Return the [X, Y] coordinate for the center point of the cell that contains the specified text.  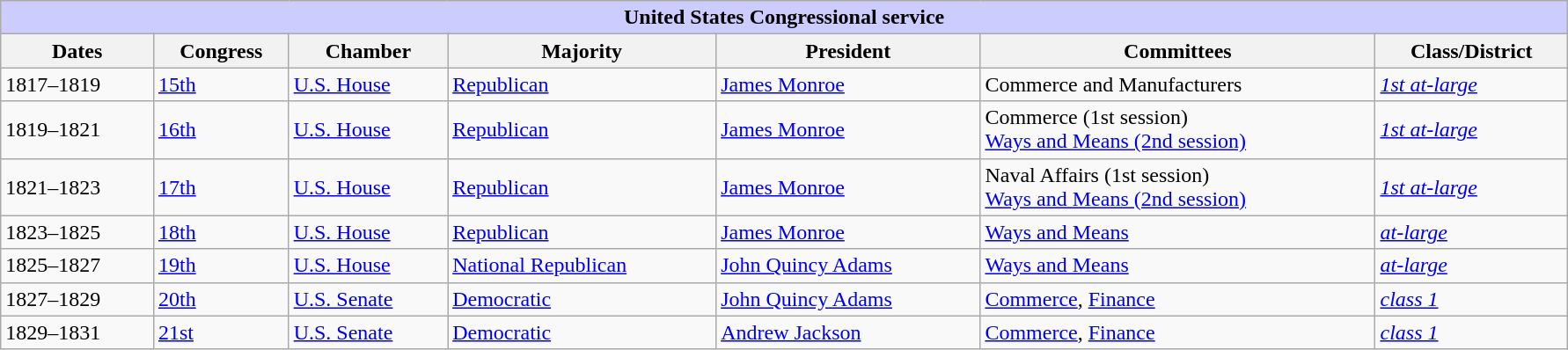
Class/District [1471, 51]
1819–1821 [77, 130]
1825–1827 [77, 266]
21st [221, 332]
Dates [77, 51]
16th [221, 130]
19th [221, 266]
Commerce and Manufacturers [1177, 84]
United States Congressional service [785, 18]
1817–1819 [77, 84]
Naval Affairs (1st session)Ways and Means (2nd session) [1177, 186]
Majority [583, 51]
Chamber [368, 51]
1827–1829 [77, 299]
Commerce (1st session)Ways and Means (2nd session) [1177, 130]
National Republican [583, 266]
20th [221, 299]
18th [221, 232]
1829–1831 [77, 332]
President [848, 51]
Committees [1177, 51]
Congress [221, 51]
15th [221, 84]
1821–1823 [77, 186]
Andrew Jackson [848, 332]
17th [221, 186]
1823–1825 [77, 232]
